For the text-containing cell, return its midpoint in [x, y] coordinate format. 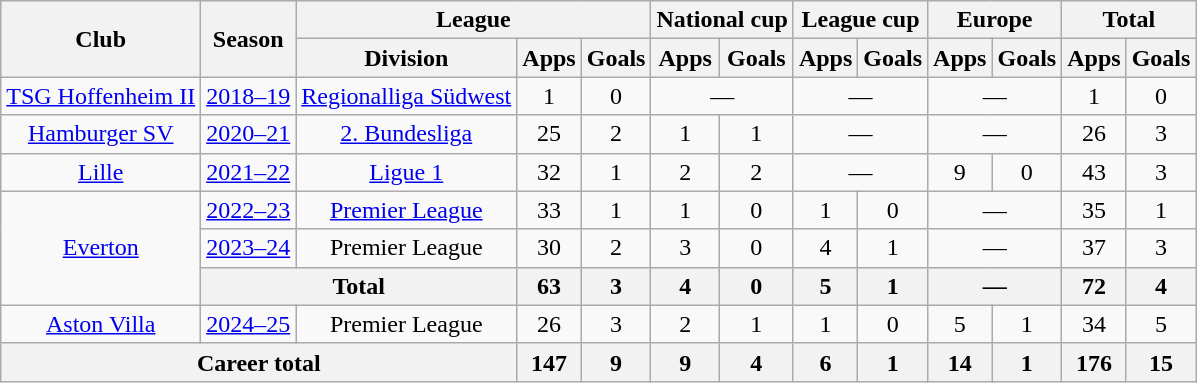
2020–21 [248, 134]
Everton [101, 248]
30 [549, 248]
Regionalliga Südwest [406, 96]
2023–24 [248, 248]
37 [1094, 248]
Division [406, 58]
League [474, 20]
34 [1094, 324]
National cup [722, 20]
63 [549, 286]
Career total [259, 362]
Lille [101, 172]
TSG Hoffenheim II [101, 96]
Aston Villa [101, 324]
25 [549, 134]
Season [248, 39]
72 [1094, 286]
32 [549, 172]
2024–25 [248, 324]
Club [101, 39]
6 [825, 362]
Europe [995, 20]
2022–23 [248, 210]
35 [1094, 210]
League cup [860, 20]
2018–19 [248, 96]
147 [549, 362]
176 [1094, 362]
Ligue 1 [406, 172]
2. Bundesliga [406, 134]
15 [1161, 362]
43 [1094, 172]
33 [549, 210]
2021–22 [248, 172]
14 [960, 362]
Hamburger SV [101, 134]
